Extract the [x, y] coordinate from the center of the cell holding the provided text.  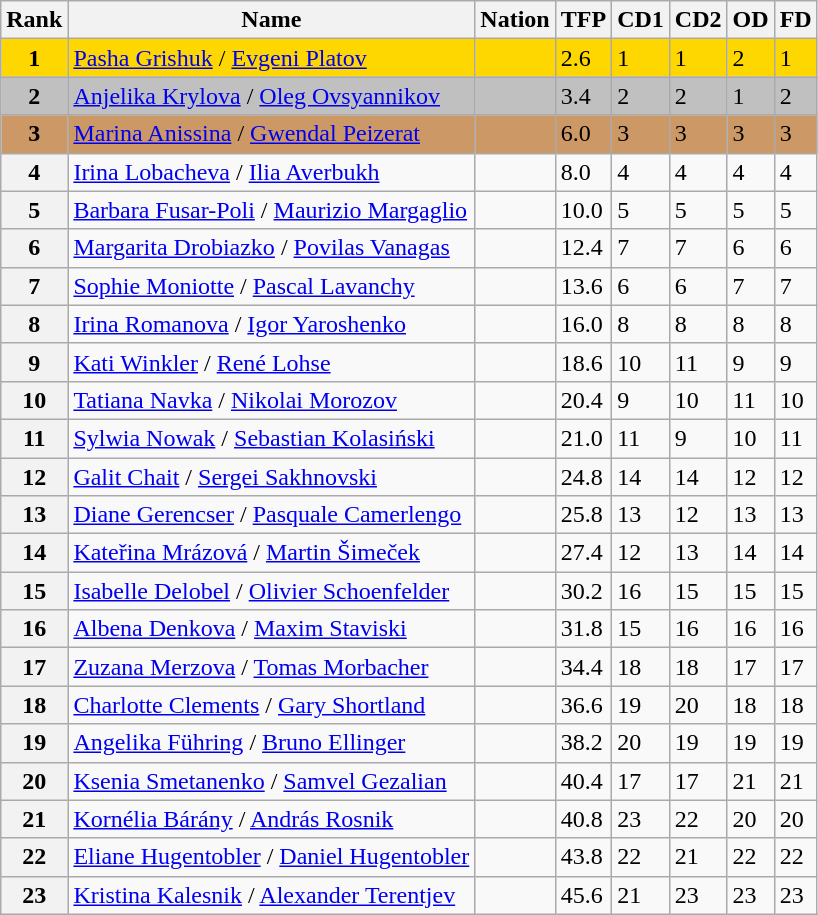
OD [750, 20]
Galit Chait / Sergei Sakhnovski [272, 477]
Zuzana Merzova / Tomas Morbacher [272, 667]
20.4 [583, 400]
10.0 [583, 210]
12.4 [583, 248]
Kateřina Mrázová / Martin Šimeček [272, 553]
16.0 [583, 324]
Tatiana Navka / Nikolai Morozov [272, 400]
Kristina Kalesnik / Alexander Terentjev [272, 895]
21.0 [583, 438]
Kati Winkler / René Lohse [272, 362]
Barbara Fusar-Poli / Maurizio Margaglio [272, 210]
2.6 [583, 58]
CD2 [698, 20]
6.0 [583, 134]
43.8 [583, 857]
Irina Romanova / Igor Yaroshenko [272, 324]
40.8 [583, 819]
Margarita Drobiazko / Povilas Vanagas [272, 248]
TFP [583, 20]
8.0 [583, 172]
Rank [34, 20]
30.2 [583, 591]
CD1 [641, 20]
Sylwia Nowak / Sebastian Kolasiński [272, 438]
18.6 [583, 362]
Albena Denkova / Maxim Staviski [272, 629]
Diane Gerencser / Pasquale Camerlengo [272, 515]
Sophie Moniotte / Pascal Lavanchy [272, 286]
Kornélia Bárány / András Rosnik [272, 819]
31.8 [583, 629]
Name [272, 20]
13.6 [583, 286]
Angelika Führing / Bruno Ellinger [272, 743]
25.8 [583, 515]
Marina Anissina / Gwendal Peizerat [272, 134]
Isabelle Delobel / Olivier Schoenfelder [272, 591]
45.6 [583, 895]
27.4 [583, 553]
Charlotte Clements / Gary Shortland [272, 705]
Eliane Hugentobler / Daniel Hugentobler [272, 857]
Irina Lobacheva / Ilia Averbukh [272, 172]
FD [796, 20]
24.8 [583, 477]
40.4 [583, 781]
Nation [515, 20]
Anjelika Krylova / Oleg Ovsyannikov [272, 96]
34.4 [583, 667]
Ksenia Smetanenko / Samvel Gezalian [272, 781]
38.2 [583, 743]
Pasha Grishuk / Evgeni Platov [272, 58]
36.6 [583, 705]
3.4 [583, 96]
